Scan for the cell matching the given text and deliver its (X, Y) coordinate at center. 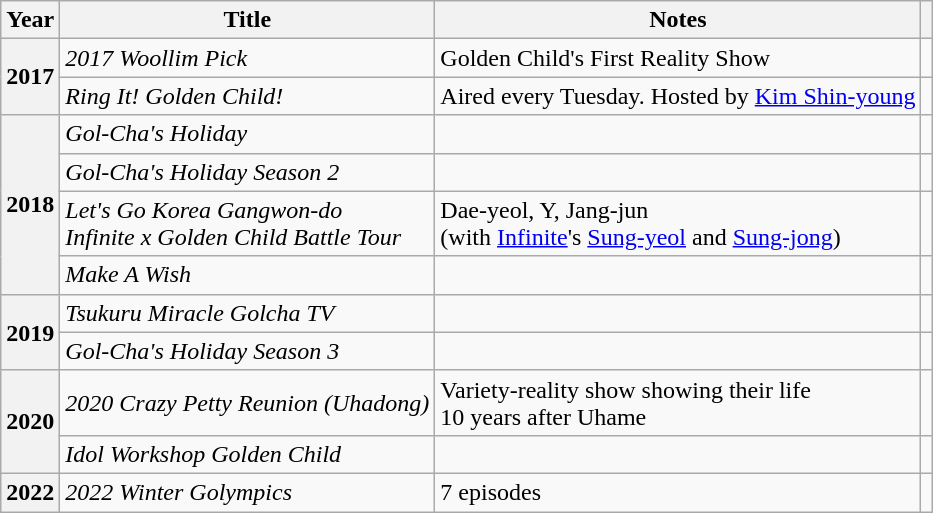
Gol-Cha's Holiday Season 3 (248, 351)
2018 (30, 204)
Tsukuru Miracle Golcha TV (248, 313)
Variety-reality show showing their life10 years after Uhame (678, 402)
Aired every Tuesday. Hosted by Kim Shin-young (678, 96)
2019 (30, 332)
2017 (30, 77)
Idol Workshop Golden Child (248, 454)
Year (30, 20)
2020 Crazy Petty Reunion (Uhadong) (248, 402)
Gol-Cha's Holiday Season 2 (248, 172)
Make A Wish (248, 275)
Title (248, 20)
2022 (30, 492)
2017 Woollim Pick (248, 58)
Notes (678, 20)
2020 (30, 422)
Golden Child's First Reality Show (678, 58)
2022 Winter Golympics (248, 492)
7 episodes (678, 492)
Ring It! Golden Child! (248, 96)
Gol-Cha's Holiday (248, 134)
Let's Go Korea Gangwon-doInfinite x Golden Child Battle Tour (248, 224)
Dae-yeol, Y, Jang-jun(with Infinite's Sung-yeol and Sung-jong) (678, 224)
